Extract the (X, Y) coordinate from the center of the cell holding the provided text.  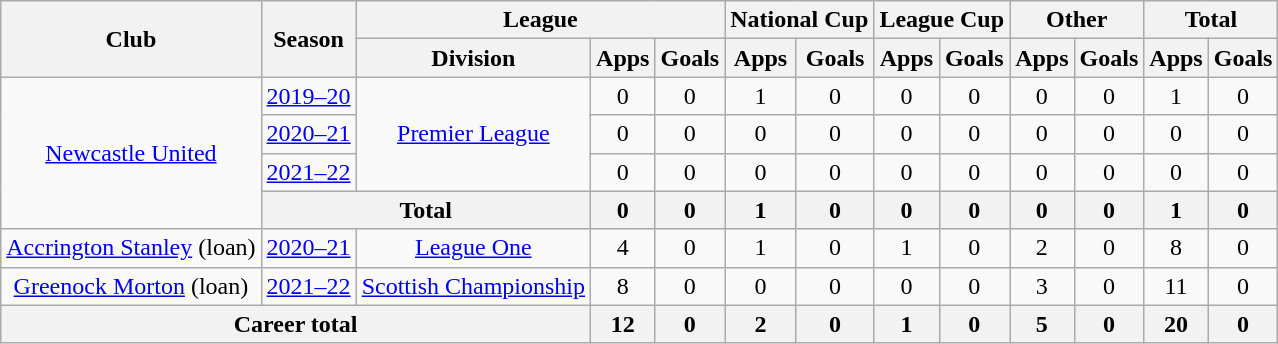
11 (1176, 286)
League Cup (942, 20)
League (540, 20)
League One (473, 248)
3 (1042, 286)
20 (1176, 324)
Season (308, 39)
5 (1042, 324)
Scottish Championship (473, 286)
Premier League (473, 134)
Career total (296, 324)
Newcastle United (131, 153)
4 (623, 248)
2019–20 (308, 96)
Club (131, 39)
Greenock Morton (loan) (131, 286)
Accrington Stanley (loan) (131, 248)
National Cup (800, 20)
Other (1077, 20)
Division (473, 58)
12 (623, 324)
